Pinpoint the cell where the given text exists, returning its (X, Y) midpoint coordinate. 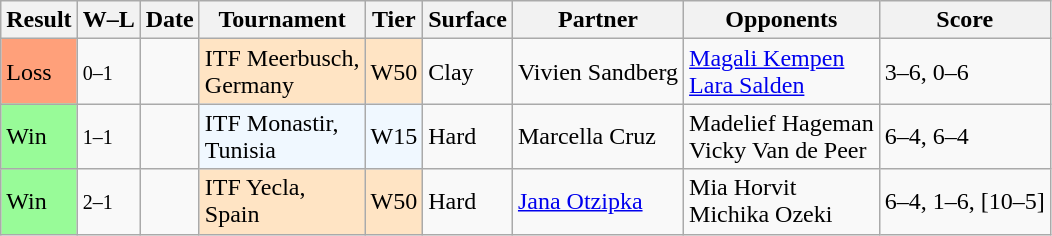
Clay (468, 72)
Loss (39, 72)
1–1 (108, 136)
Magali Kempen Lara Salden (782, 72)
Marcella Cruz (598, 136)
Score (964, 20)
Partner (598, 20)
Tier (394, 20)
Jana Otzipka (598, 202)
Mia Horvit Michika Ozeki (782, 202)
6–4, 6–4 (964, 136)
3–6, 0–6 (964, 72)
Result (39, 20)
ITF Monastir, Tunisia (282, 136)
Tournament (282, 20)
ITF Yecla, Spain (282, 202)
W15 (394, 136)
Vivien Sandberg (598, 72)
Madelief Hageman Vicky Van de Peer (782, 136)
6–4, 1–6, [10–5] (964, 202)
ITF Meerbusch, Germany (282, 72)
0–1 (108, 72)
Surface (468, 20)
W–L (108, 20)
2–1 (108, 202)
Date (170, 20)
Opponents (782, 20)
